Provide the [X, Y] coordinate of the cell's center where the given text is located.  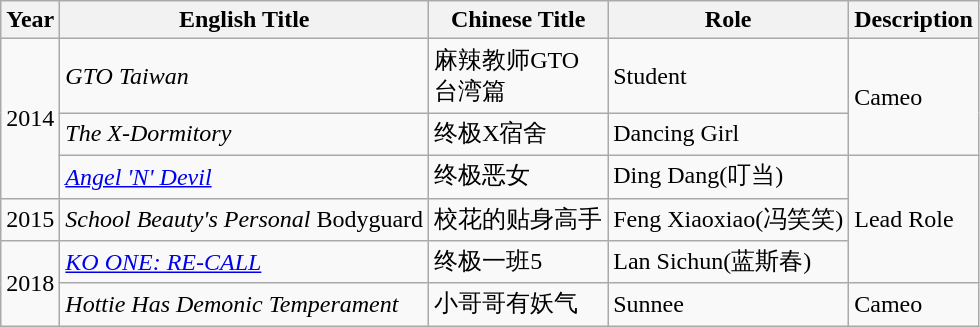
Sunnee [728, 304]
Year [30, 20]
Feng Xiaoxiao(冯笑笑) [728, 220]
Role [728, 20]
Angel 'N' Devil [244, 176]
Lead Role [914, 219]
Dancing Girl [728, 134]
The X-Dormitory [244, 134]
终极恶女 [518, 176]
Ding Dang(叮当) [728, 176]
2014 [30, 118]
Student [728, 76]
麻辣教师GTO台湾篇 [518, 76]
KO ONE: RE-CALL [244, 262]
GTO Taiwan [244, 76]
School Beauty's Personal Bodyguard [244, 220]
English Title [244, 20]
Hottie Has Demonic Temperament [244, 304]
Description [914, 20]
2015 [30, 220]
小哥哥有妖气 [518, 304]
终极一班5 [518, 262]
Chinese Title [518, 20]
校花的贴身高手 [518, 220]
终极X宿舍 [518, 134]
2018 [30, 284]
Lan Sichun(蓝斯春) [728, 262]
